Detect which cell encompasses the target text, then output its [x, y] center coordinate. 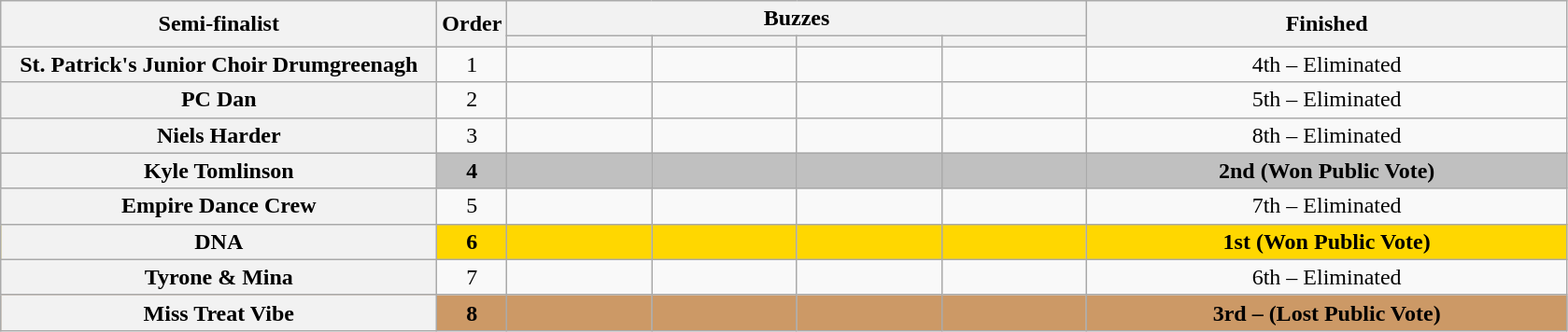
Miss Treat Vibe [219, 312]
Tyrone & Mina [219, 277]
6 [473, 242]
8 [473, 312]
7 [473, 277]
Finished [1326, 24]
6th – Eliminated [1326, 277]
3 [473, 135]
2nd (Won Public Vote) [1326, 171]
1 [473, 64]
5 [473, 206]
7th – Eliminated [1326, 206]
3rd – (Lost Public Vote) [1326, 312]
4 [473, 171]
Order [473, 24]
Empire Dance Crew [219, 206]
2 [473, 100]
St. Patrick's Junior Choir Drumgreenagh [219, 64]
PC Dan [219, 100]
5th – Eliminated [1326, 100]
Buzzes [797, 19]
1st (Won Public Vote) [1326, 242]
8th – Eliminated [1326, 135]
Niels Harder [219, 135]
Kyle Tomlinson [219, 171]
4th – Eliminated [1326, 64]
Semi-finalist [219, 24]
DNA [219, 242]
